Locate the cell with the specified text and output its [X, Y] center coordinate. 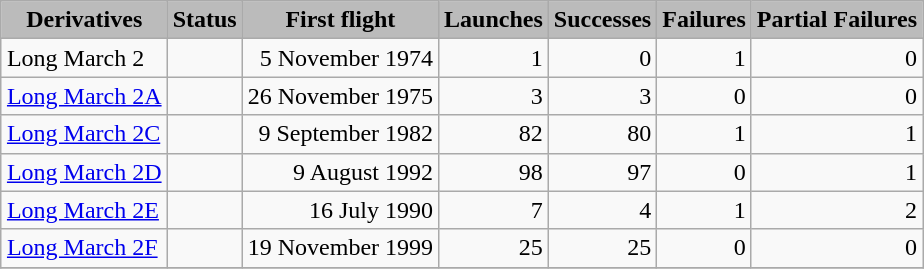
16 July 1990 [340, 210]
97 [602, 172]
Long March 2C [84, 134]
Long March 2 [84, 58]
Derivatives [84, 20]
Long March 2D [84, 172]
Status [204, 20]
19 November 1999 [340, 248]
9 September 1982 [340, 134]
Long March 2F [84, 248]
Long March 2A [84, 96]
First flight [340, 20]
80 [602, 134]
82 [494, 134]
9 August 1992 [340, 172]
Partial Failures [836, 20]
2 [836, 210]
4 [602, 210]
Launches [494, 20]
Long March 2E [84, 210]
Failures [704, 20]
Successes [602, 20]
7 [494, 210]
98 [494, 172]
26 November 1975 [340, 96]
5 November 1974 [340, 58]
